Pinpoint the cell where the given text exists, returning its [x, y] midpoint coordinate. 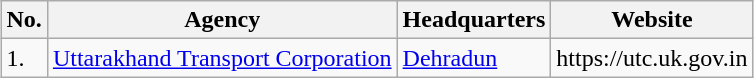
Dehradun [474, 58]
1. [24, 58]
Agency [222, 20]
Website [652, 20]
https://utc.uk.gov.in [652, 58]
Headquarters [474, 20]
Uttarakhand Transport Corporation [222, 58]
No. [24, 20]
